Locate the cell with the specified text and output its [x, y] center coordinate. 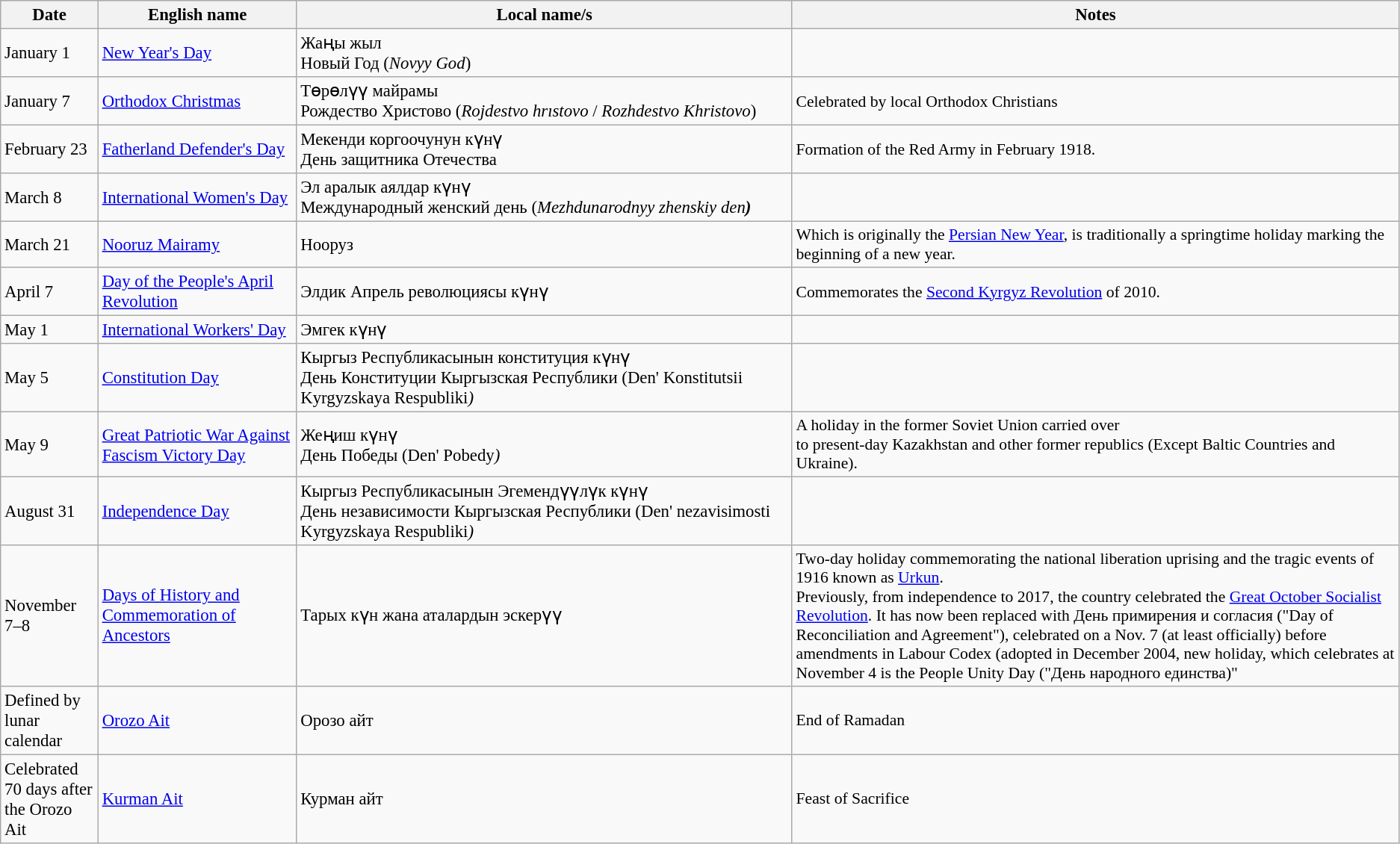
Which is originally the Persian New Year, is traditionally a springtime holiday marking the beginning of a new year. [1095, 245]
Кыргыз Республикасынын Эгемендүүлүк күнү День независимости Кыргызская Республики (Den' nezavisimosti Kyrgyzskaya Respubliki) [545, 511]
New Year's Day [197, 54]
Нооруз [545, 245]
Defined by lunar calendar [49, 721]
May 9 [49, 445]
May 5 [49, 378]
August 31 [49, 511]
March 8 [49, 197]
Мекенди коргоочунун күнү День защитника Отечества [545, 149]
Date [49, 15]
International Women's Day [197, 197]
Days of History and Commemoration of Ancestors [197, 615]
Celebrated 70 days after the Orozo Ait [49, 799]
Commemorates the Second Kyrgyz Revolution of 2010. [1095, 291]
Төрөлүү майрамы Рождество Христово (Rojdestvo hrıstovo / Rozhdestvo Khristovo) [545, 102]
Fatherland Defender's Day [197, 149]
March 21 [49, 245]
Orthodox Christmas [197, 102]
Элдик Апрель революциясы күнү [545, 291]
Kurman Ait [197, 799]
April 7 [49, 291]
Курман айт [545, 799]
Constitution Day [197, 378]
Жаңы жыл Новый Год (Novyy God) [545, 54]
November 7–8 [49, 615]
Great Patriotic War Against Fascism Victory Day [197, 445]
Эмгек күнү [545, 330]
English name [197, 15]
Notes [1095, 15]
Local name/s [545, 15]
A holiday in the former Soviet Union carried overto present-day Kazakhstan and other former republics (Except Baltic Countries and Ukraine). [1095, 445]
Orozo Ait [197, 721]
January 7 [49, 102]
Celebrated by local Orthodox Christians [1095, 102]
Formation of the Red Army in February 1918. [1095, 149]
Кыргыз Республикасынын конституция күнү День Конституции Кыргызская Республики (Den' Konstitutsii Kyrgyzskaya Respubliki) [545, 378]
Жеңиш күнү День Победы (Den' Pobedy) [545, 445]
February 23 [49, 149]
May 1 [49, 330]
Day of the People's April Revolution [197, 291]
January 1 [49, 54]
Feast of Sacrifice [1095, 799]
Independence Day [197, 511]
Орозо айт [545, 721]
End of Ramadan [1095, 721]
Тарых күн жана аталардын эскерүү [545, 615]
Эл аралык аялдар күнү Международный женский день (Mezhdunarodnyy zhenskiy den) [545, 197]
Nooruz Mairamy [197, 245]
International Workers' Day [197, 330]
